Determine the (X, Y) coordinate at the center of the cell enclosing the given text.  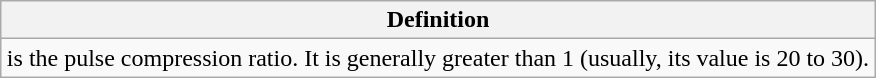
Definition (438, 20)
is the pulse compression ratio. It is generally greater than 1 (usually, its value is 20 to 30). (438, 58)
